From the cell containing the given text, extract its center point as (X, Y) coordinate. 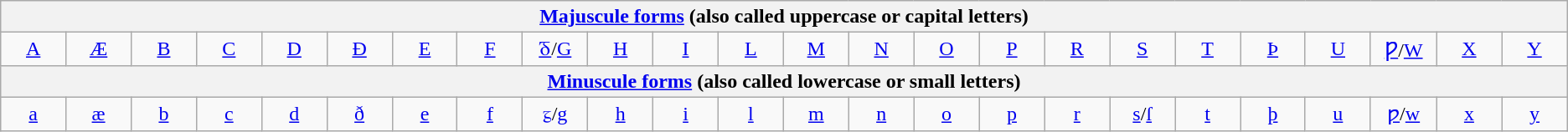
X (1469, 49)
o (946, 114)
l (750, 114)
t (1208, 114)
H (621, 49)
Þ (1273, 49)
c (229, 114)
n (881, 114)
s/ſ (1142, 114)
Minuscule forms (also called lowercase or small letters) (784, 81)
m (816, 114)
Ᵹ/G (555, 49)
N (881, 49)
R (1077, 49)
M (816, 49)
Majuscule forms (also called uppercase or capital letters) (784, 17)
þ (1273, 114)
Æ (99, 49)
C (229, 49)
S (1142, 49)
B (164, 49)
Ð (359, 49)
i (686, 114)
Y (1534, 49)
r (1077, 114)
ᵹ/g (555, 114)
f (490, 114)
D (294, 49)
ð (359, 114)
U (1338, 49)
I (686, 49)
a (34, 114)
y (1534, 114)
ƿ/w (1404, 114)
O (946, 49)
x (1469, 114)
h (621, 114)
A (34, 49)
e (425, 114)
F (490, 49)
u (1338, 114)
P (1012, 49)
E (425, 49)
Ƿ/W (1404, 49)
p (1012, 114)
æ (99, 114)
d (294, 114)
T (1208, 49)
L (750, 49)
b (164, 114)
